Find where the given text appears and provide that cell's center as [x, y] coordinate. 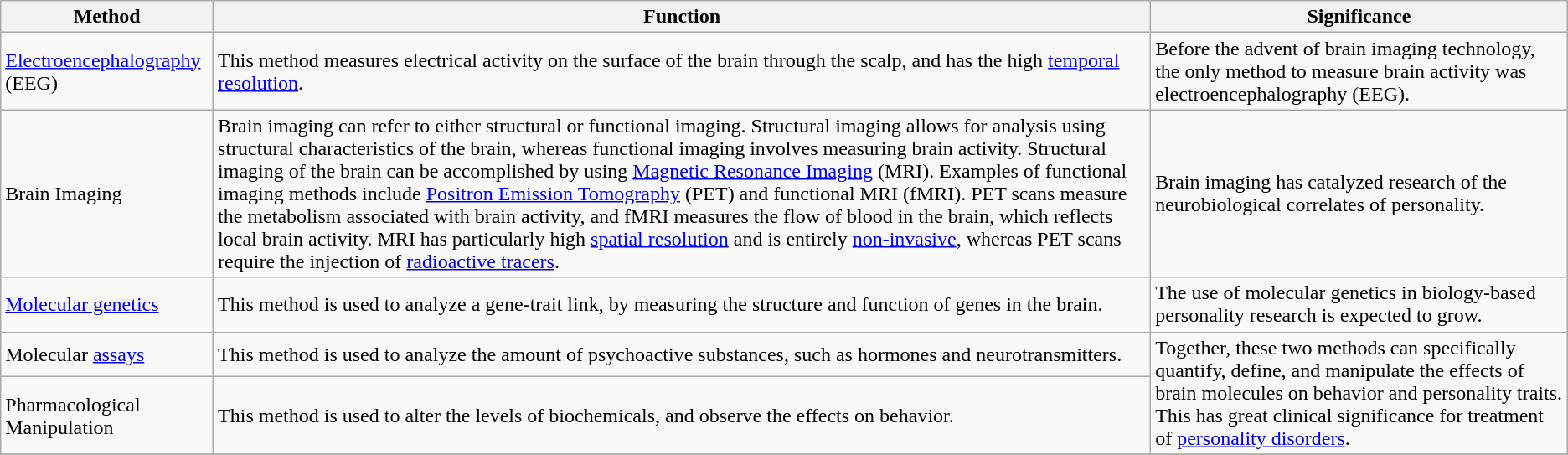
Brain imaging has catalyzed research of the neurobiological correlates of personality. [1359, 194]
Before the advent of brain imaging technology, the only method to measure brain activity was electroencephalography (EEG). [1359, 71]
Function [682, 17]
Pharmacological Manipulation [107, 416]
Significance [1359, 17]
This method is used to analyze the amount of psychoactive substances, such as hormones and neurotransmitters. [682, 354]
Molecular assays [107, 354]
This method is used to alter the levels of biochemicals, and observe the effects on behavior. [682, 416]
This method is used to analyze a gene-trait link, by measuring the structure and function of genes in the brain. [682, 305]
Molecular genetics [107, 305]
The use of molecular genetics in biology-based personality research is expected to grow. [1359, 305]
This method measures electrical activity on the surface of the brain through the scalp, and has the high temporal resolution. [682, 71]
Electroencephalography (EEG) [107, 71]
Method [107, 17]
Brain Imaging [107, 194]
